Pinpoint the cell where the given text exists, returning its [x, y] midpoint coordinate. 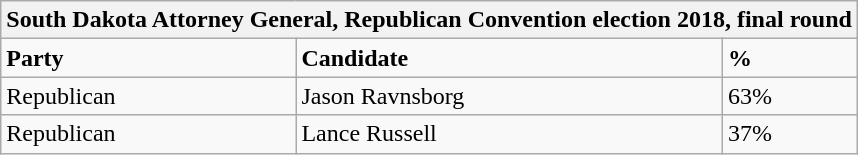
Lance Russell [510, 134]
37% [790, 134]
% [790, 58]
Jason Ravnsborg [510, 96]
South Dakota Attorney General, Republican Convention election 2018, final round [430, 20]
Party [148, 58]
Candidate [510, 58]
63% [790, 96]
